Find where the given text appears and provide that cell's center as (X, Y) coordinate. 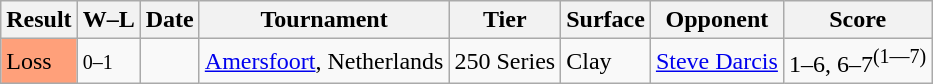
Result (39, 20)
Loss (39, 62)
Tournament (324, 20)
Surface (606, 20)
0–1 (108, 62)
1–6, 6–7(1—7) (857, 62)
W–L (108, 20)
250 Series (505, 62)
Opponent (716, 20)
Clay (606, 62)
Steve Darcis (716, 62)
Date (170, 20)
Tier (505, 20)
Score (857, 20)
Amersfoort, Netherlands (324, 62)
